Scan for the cell matching the given text and deliver its [x, y] coordinate at center. 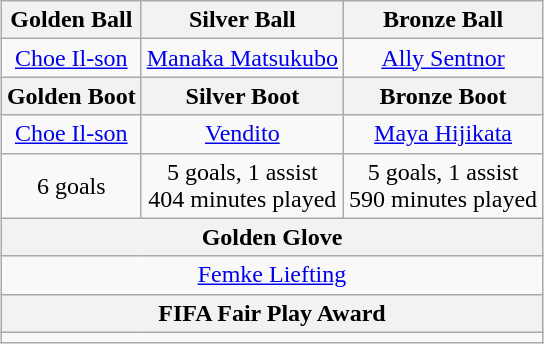
FIFA Fair Play Award [272, 313]
Silver Boot [242, 96]
Vendito [242, 134]
Golden Boot [71, 96]
Golden Glove [272, 237]
Maya Hijikata [444, 134]
5 goals, 1 assist590 minutes played [444, 186]
Silver Ball [242, 20]
Femke Liefting [272, 275]
Golden Ball [71, 20]
6 goals [71, 186]
Manaka Matsukubo [242, 58]
Bronze Ball [444, 20]
Bronze Boot [444, 96]
5 goals, 1 assist404 minutes played [242, 186]
Ally Sentnor [444, 58]
